Capture the cell that displays the provided text and extract its (X, Y) central coordinate. 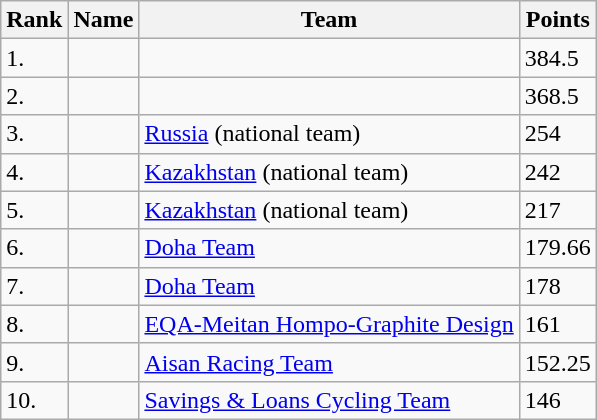
3. (34, 134)
Name (104, 20)
7. (34, 286)
368.5 (558, 96)
178 (558, 286)
Savings & Loans Cycling Team (329, 400)
2. (34, 96)
161 (558, 324)
152.25 (558, 362)
384.5 (558, 58)
10. (34, 400)
217 (558, 210)
Aisan Racing Team (329, 362)
5. (34, 210)
242 (558, 172)
6. (34, 248)
179.66 (558, 248)
Russia (national team) (329, 134)
8. (34, 324)
1. (34, 58)
146 (558, 400)
Points (558, 20)
4. (34, 172)
254 (558, 134)
9. (34, 362)
EQA-Meitan Hompo-Graphite Design (329, 324)
Rank (34, 20)
Team (329, 20)
